Return the (x, y) coordinate for the center point of the cell that contains the specified text.  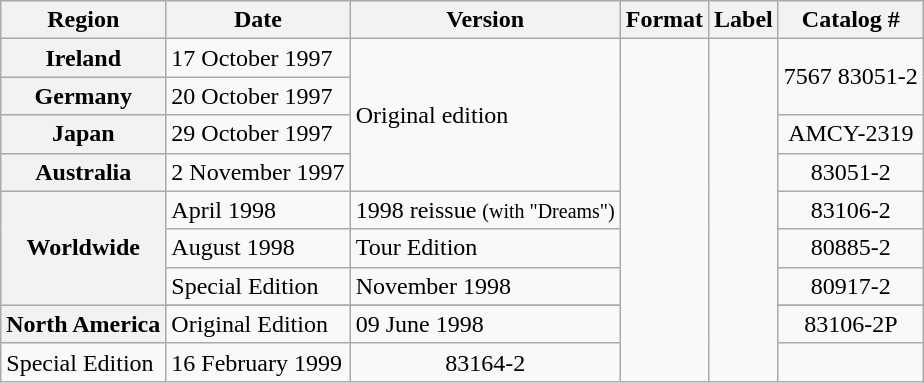
August 1998 (258, 248)
Original Edition (258, 324)
Region (84, 20)
Date (258, 20)
Catalog # (850, 20)
83051-2 (850, 172)
AMCY-2319 (850, 134)
83106-2 (850, 210)
North America (84, 324)
16 February 1999 (258, 362)
November 1998 (485, 286)
17 October 1997 (258, 58)
2 November 1997 (258, 172)
Original edition (485, 115)
09 June 1998 (485, 324)
Tour Edition (485, 248)
80885-2 (850, 248)
Germany (84, 96)
Ireland (84, 58)
20 October 1997 (258, 96)
83164-2 (485, 362)
29 October 1997 (258, 134)
Label (744, 20)
Version (485, 20)
Australia (84, 172)
Format (664, 20)
80917-2 (850, 286)
April 1998 (258, 210)
Worldwide (84, 248)
83106-2P (850, 324)
7567 83051-2 (850, 77)
Japan (84, 134)
1998 reissue (with "Dreams") (485, 210)
